Identify which cell holds the provided text, then report its (X, Y) central coordinate. 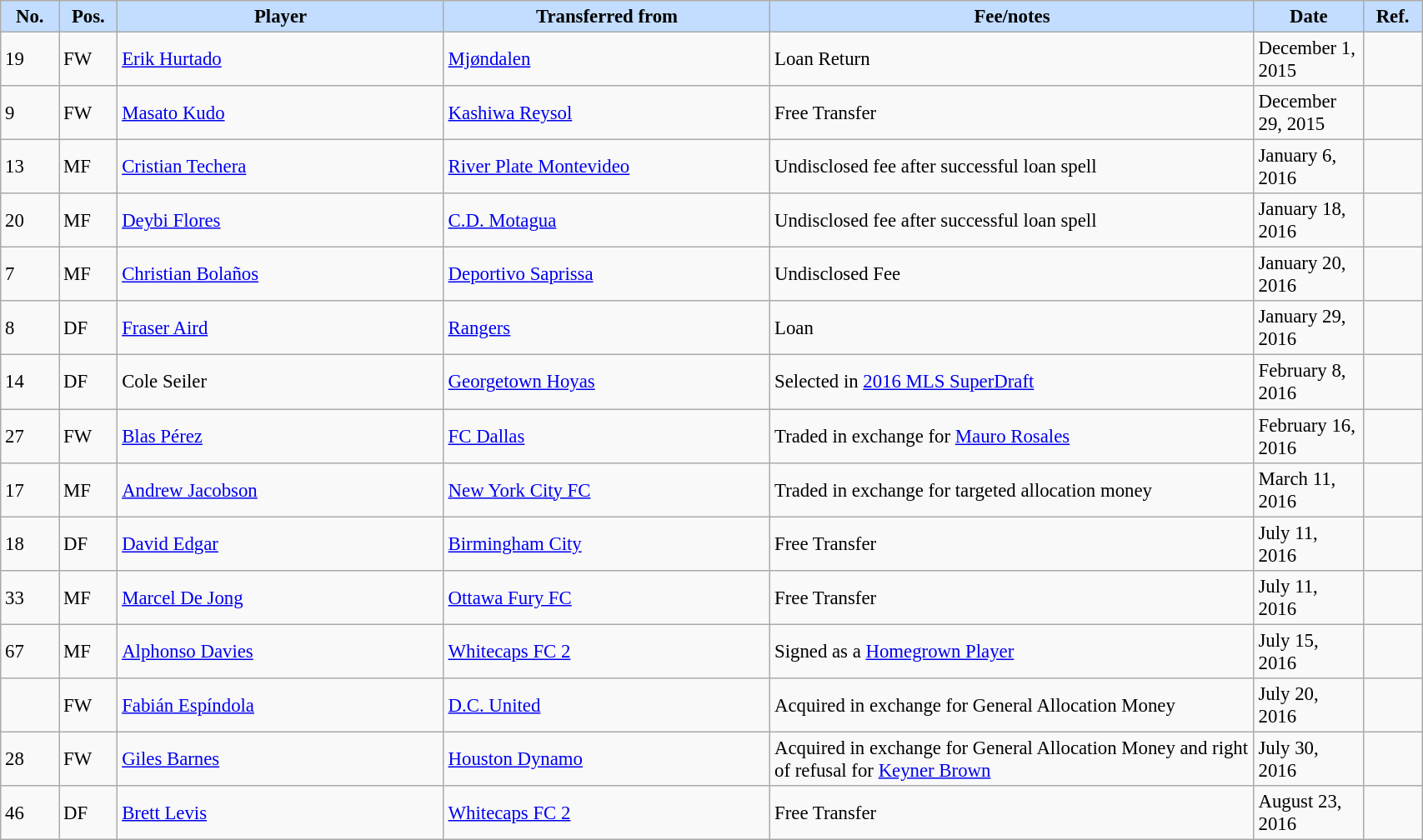
8 (30, 328)
9 (30, 113)
February 8, 2016 (1309, 382)
Brett Levis (280, 813)
Fee/notes (1012, 17)
Christian Bolaños (280, 275)
December 29, 2015 (1309, 113)
20 (30, 220)
67 (30, 652)
C.D. Motagua (607, 220)
Deybi Flores (280, 220)
Date (1309, 17)
Signed as a Homegrown Player (1012, 652)
December 1, 2015 (1309, 60)
Undisclosed Fee (1012, 275)
Alphonso Davies (280, 652)
Deportivo Saprissa (607, 275)
July 20, 2016 (1309, 705)
Masato Kudo (280, 113)
Acquired in exchange for General Allocation Money (1012, 705)
February 16, 2016 (1309, 437)
August 23, 2016 (1309, 813)
January 29, 2016 (1309, 328)
Selected in 2016 MLS SuperDraft (1012, 382)
Kashiwa Reysol (607, 113)
Blas Pérez (280, 437)
Fabián Espíndola (280, 705)
7 (30, 275)
Traded in exchange for Mauro Rosales (1012, 437)
D.C. United (607, 705)
Transferred from (607, 17)
July 15, 2016 (1309, 652)
18 (30, 543)
July 30, 2016 (1309, 758)
Birmingham City (607, 543)
January 18, 2016 (1309, 220)
13 (30, 167)
No. (30, 17)
28 (30, 758)
19 (30, 60)
River Plate Montevideo (607, 167)
New York City FC (607, 490)
January 20, 2016 (1309, 275)
Mjøndalen (607, 60)
Loan (1012, 328)
Erik Hurtado (280, 60)
Pos. (88, 17)
Giles Barnes (280, 758)
Loan Return (1012, 60)
Player (280, 17)
33 (30, 597)
27 (30, 437)
FC Dallas (607, 437)
14 (30, 382)
46 (30, 813)
Ottawa Fury FC (607, 597)
Rangers (607, 328)
Cole Seiler (280, 382)
Acquired in exchange for General Allocation Money and right of refusal for Keyner Brown (1012, 758)
17 (30, 490)
Andrew Jacobson (280, 490)
David Edgar (280, 543)
Fraser Aird (280, 328)
January 6, 2016 (1309, 167)
Marcel De Jong (280, 597)
Ref. (1393, 17)
Georgetown Hoyas (607, 382)
Houston Dynamo (607, 758)
March 11, 2016 (1309, 490)
Cristian Techera (280, 167)
Traded in exchange for targeted allocation money (1012, 490)
